Return [X, Y] of the center of cell containing provided text 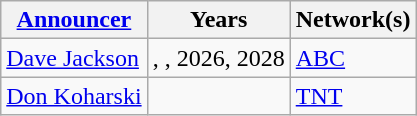
Dave Jackson [74, 58]
ABC [353, 58]
, , 2026, 2028 [218, 58]
Announcer [74, 20]
Don Koharski [74, 96]
TNT [353, 96]
Years [218, 20]
Network(s) [353, 20]
